Return the (X, Y) coordinate for the center point of the cell that contains the specified text.  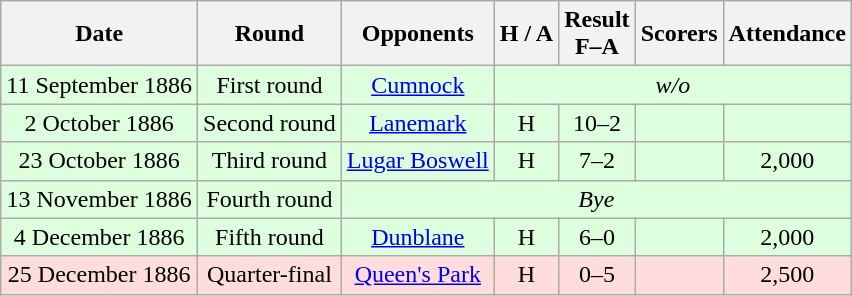
ResultF–A (597, 34)
Quarter-final (270, 275)
Opponents (418, 34)
Fifth round (270, 237)
11 September 1886 (100, 85)
Fourth round (270, 199)
Queen's Park (418, 275)
Dunblane (418, 237)
Third round (270, 161)
23 October 1886 (100, 161)
Date (100, 34)
2,500 (787, 275)
0–5 (597, 275)
4 December 1886 (100, 237)
Lugar Boswell (418, 161)
6–0 (597, 237)
13 November 1886 (100, 199)
w/o (672, 85)
Attendance (787, 34)
Bye (596, 199)
Lanemark (418, 123)
First round (270, 85)
7–2 (597, 161)
Cumnock (418, 85)
Round (270, 34)
Second round (270, 123)
25 December 1886 (100, 275)
2 October 1886 (100, 123)
H / A (526, 34)
Scorers (679, 34)
10–2 (597, 123)
